Capture the cell that displays the provided text and extract its (X, Y) central coordinate. 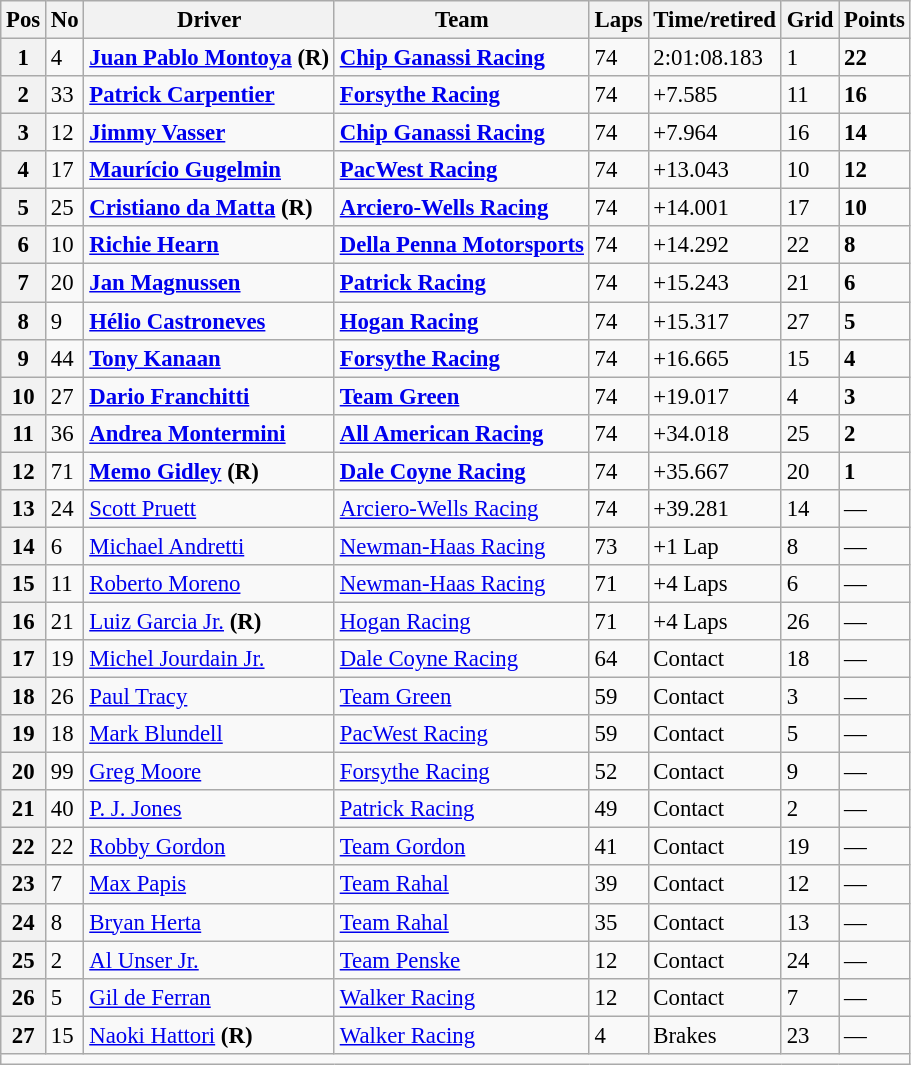
Max Papis (209, 885)
+7.585 (714, 95)
+16.665 (714, 358)
Memo Gidley (R) (209, 471)
Al Unser Jr. (209, 960)
Bryan Herta (209, 922)
Jimmy Vasser (209, 133)
+1 Lap (714, 546)
36 (65, 433)
+34.018 (714, 433)
35 (618, 922)
P. J. Jones (209, 809)
73 (618, 546)
Brakes (714, 1035)
33 (65, 95)
Andrea Montermini (209, 433)
Time/retired (714, 20)
Pos (24, 20)
Maurício Gugelmin (209, 170)
Naoki Hattori (R) (209, 1035)
+14.001 (714, 208)
Juan Pablo Montoya (R) (209, 58)
Robby Gordon (209, 847)
44 (65, 358)
39 (618, 885)
+14.292 (714, 245)
Hélio Castroneves (209, 321)
Michel Jourdain Jr. (209, 659)
+35.667 (714, 471)
Dario Franchitti (209, 396)
Cristiano da Matta (R) (209, 208)
+19.017 (714, 396)
Team Penske (462, 960)
Team (462, 20)
2:01:08.183 (714, 58)
Della Penna Motorsports (462, 245)
Jan Magnussen (209, 283)
All American Racing (462, 433)
+15.243 (714, 283)
Driver (209, 20)
+15.317 (714, 321)
Roberto Moreno (209, 584)
40 (65, 809)
Team Gordon (462, 847)
Michael Andretti (209, 546)
Richie Hearn (209, 245)
Scott Pruett (209, 509)
Paul Tracy (209, 697)
49 (618, 809)
+13.043 (714, 170)
No (65, 20)
Greg Moore (209, 772)
Gil de Ferran (209, 997)
52 (618, 772)
41 (618, 847)
+7.964 (714, 133)
64 (618, 659)
Mark Blundell (209, 734)
Laps (618, 20)
Luiz Garcia Jr. (R) (209, 621)
Tony Kanaan (209, 358)
Patrick Carpentier (209, 95)
99 (65, 772)
+39.281 (714, 509)
Points (874, 20)
Grid (810, 20)
